Provide the (X, Y) coordinate of the cell's center where the given text is located.  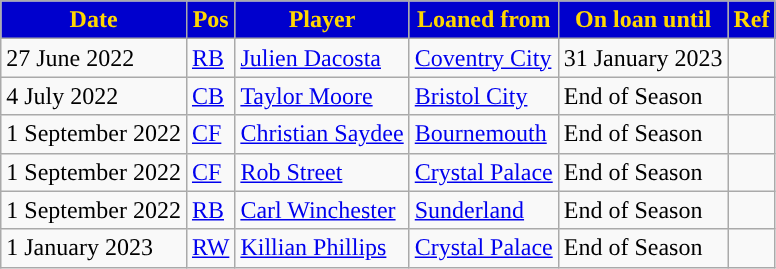
Taylor Moore (322, 96)
Killian Phillips (322, 248)
CB (210, 96)
1 January 2023 (94, 248)
Julien Dacosta (322, 58)
Bournemouth (484, 134)
Sunderland (484, 210)
Ref (752, 20)
Date (94, 20)
RW (210, 248)
Coventry City (484, 58)
Loaned from (484, 20)
Christian Saydee (322, 134)
Carl Winchester (322, 210)
Rob Street (322, 172)
27 June 2022 (94, 58)
Bristol City (484, 96)
31 January 2023 (643, 58)
On loan until (643, 20)
Player (322, 20)
4 July 2022 (94, 96)
Pos (210, 20)
